Locate the cell with the specified text and output its [X, Y] center coordinate. 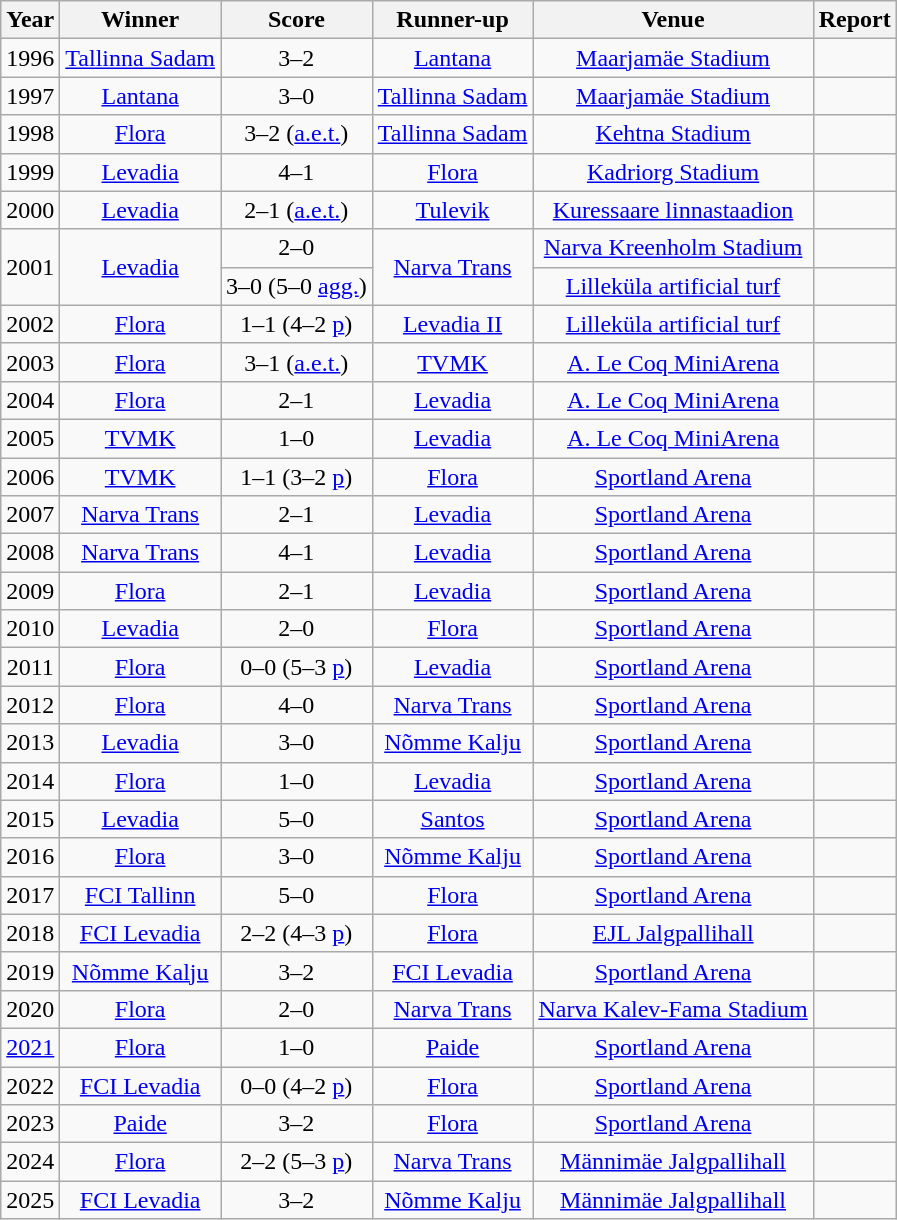
2020 [30, 1009]
2005 [30, 438]
2025 [30, 1200]
2013 [30, 743]
2008 [30, 553]
Levadia II [452, 324]
3–2 (a.e.t.) [296, 134]
2010 [30, 629]
2004 [30, 400]
Tulevik [452, 210]
2003 [30, 362]
2–1 (a.e.t.) [296, 210]
2024 [30, 1162]
Score [296, 20]
4–0 [296, 705]
2006 [30, 477]
2017 [30, 895]
1996 [30, 58]
Narva Kalev-Fama Stadium [673, 1009]
3–1 (a.e.t.) [296, 362]
Kadriorg Stadium [673, 172]
Report [854, 20]
2019 [30, 971]
Runner-up [452, 20]
2001 [30, 267]
2009 [30, 591]
Venue [673, 20]
Santos [452, 819]
1–1 (3–2 p) [296, 477]
Kehtna Stadium [673, 134]
EJL Jalgpallihall [673, 933]
2007 [30, 515]
2015 [30, 819]
1–1 (4–2 p) [296, 324]
1999 [30, 172]
Winner [140, 20]
2–2 (5–3 p) [296, 1162]
2022 [30, 1085]
0–0 (4–2 p) [296, 1085]
2018 [30, 933]
1998 [30, 134]
2023 [30, 1124]
2011 [30, 667]
2–2 (4–3 p) [296, 933]
Narva Kreenholm Stadium [673, 248]
2012 [30, 705]
3–0 (5–0 agg.) [296, 286]
Year [30, 20]
0–0 (5–3 p) [296, 667]
1997 [30, 96]
FCI Tallinn [140, 895]
2021 [30, 1047]
Kuressaare linnastaadion [673, 210]
2000 [30, 210]
2002 [30, 324]
2016 [30, 857]
2014 [30, 781]
